For the text-containing cell, return its midpoint in [x, y] coordinate format. 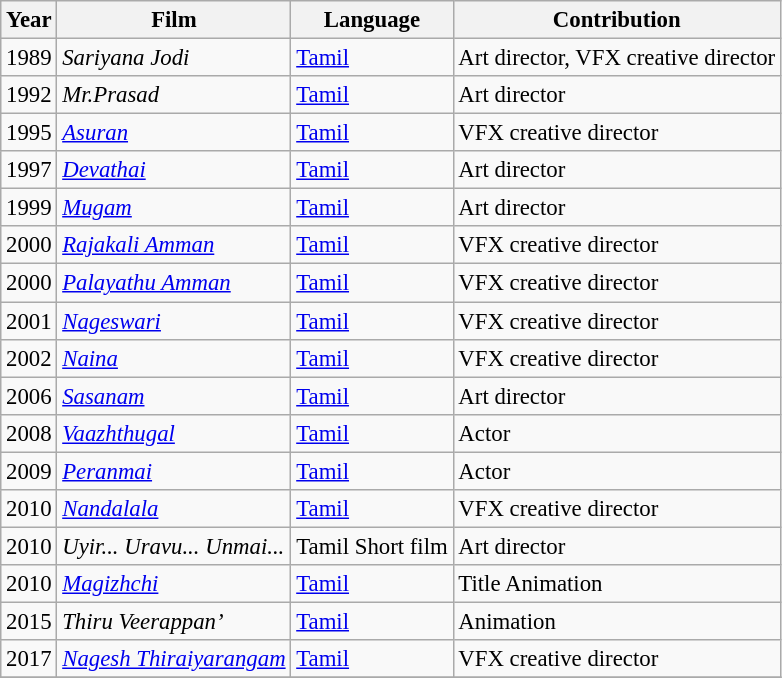
Art director, VFX creative director [616, 58]
Mugam [174, 208]
2017 [29, 659]
1992 [29, 95]
Nagesh Thiraiyarangam [174, 659]
Sasanam [174, 396]
Title Animation [616, 584]
Naina [174, 358]
Tamil Short film [372, 546]
Film [174, 20]
Thiru Veerappan’ [174, 621]
2002 [29, 358]
2009 [29, 471]
Vaazhthugal [174, 433]
Nandalala [174, 509]
1999 [29, 208]
Asuran [174, 133]
2006 [29, 396]
1995 [29, 133]
2001 [29, 321]
Devathai [174, 170]
Uyir... Uravu... Unmai... [174, 546]
Contribution [616, 20]
Rajakali Amman [174, 245]
2015 [29, 621]
Year [29, 20]
Peranmai [174, 471]
1997 [29, 170]
Language [372, 20]
Palayathu Amman [174, 283]
Animation [616, 621]
2008 [29, 433]
1989 [29, 58]
Magizhchi [174, 584]
Sariyana Jodi [174, 58]
Nageswari [174, 321]
Mr.Prasad [174, 95]
